Search for the cell housing the specified text and yield its [x, y] center coordinate. 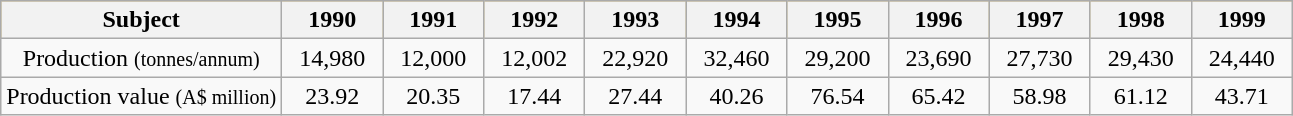
29,200 [838, 58]
1990 [332, 20]
12,002 [534, 58]
1991 [434, 20]
76.54 [838, 96]
27,730 [1040, 58]
Production (tonnes/annum) [142, 58]
17.44 [534, 96]
61.12 [1140, 96]
20.35 [434, 96]
65.42 [938, 96]
Subject [142, 20]
12,000 [434, 58]
1998 [1140, 20]
1996 [938, 20]
32,460 [736, 58]
23.92 [332, 96]
1994 [736, 20]
1992 [534, 20]
1999 [1242, 20]
22,920 [636, 58]
1997 [1040, 20]
40.26 [736, 96]
27.44 [636, 96]
1993 [636, 20]
1995 [838, 20]
14,980 [332, 58]
58.98 [1040, 96]
23,690 [938, 58]
24,440 [1242, 58]
43.71 [1242, 96]
29,430 [1140, 58]
Production value (A$ million) [142, 96]
